From the cell containing the given text, extract its center point as [x, y] coordinate. 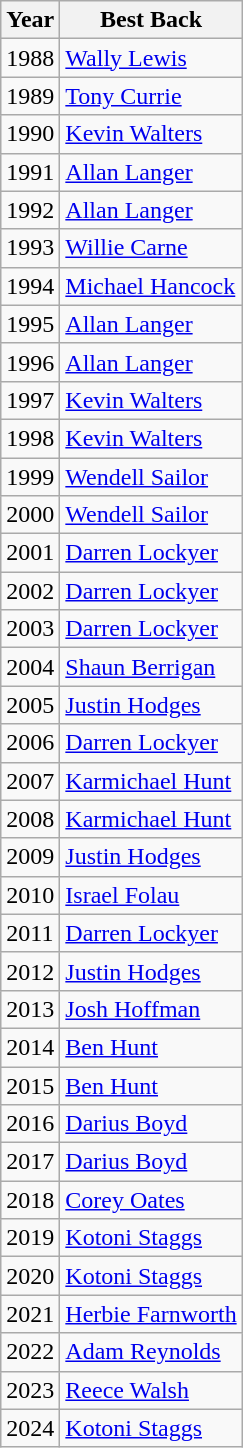
Josh Hoffman [151, 1009]
2000 [30, 515]
1992 [30, 210]
Herbie Farnworth [151, 1314]
2013 [30, 1009]
2009 [30, 857]
1999 [30, 477]
2007 [30, 781]
1991 [30, 172]
1990 [30, 134]
2014 [30, 1047]
Wally Lewis [151, 58]
1996 [30, 362]
1993 [30, 248]
2002 [30, 591]
2012 [30, 971]
Israel Folau [151, 895]
2006 [30, 743]
Michael Hancock [151, 286]
2020 [30, 1276]
2017 [30, 1162]
Best Back [151, 20]
1998 [30, 438]
2023 [30, 1390]
2004 [30, 667]
2019 [30, 1238]
Corey Oates [151, 1200]
2016 [30, 1124]
Tony Currie [151, 96]
Reece Walsh [151, 1390]
1988 [30, 58]
Adam Reynolds [151, 1352]
Shaun Berrigan [151, 667]
2001 [30, 553]
2010 [30, 895]
Year [30, 20]
Willie Carne [151, 248]
2018 [30, 1200]
2024 [30, 1428]
1997 [30, 400]
1995 [30, 324]
2008 [30, 819]
2003 [30, 629]
2015 [30, 1085]
2011 [30, 933]
2021 [30, 1314]
1994 [30, 286]
1989 [30, 96]
2005 [30, 705]
2022 [30, 1352]
